Return the [x, y] coordinate for the center point of the cell that contains the specified text.  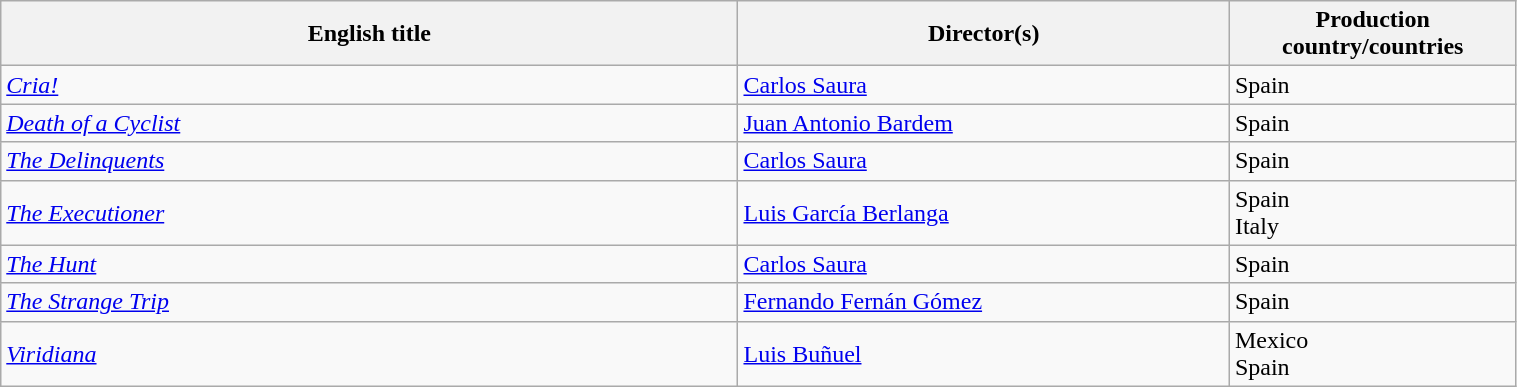
Death of a Cyclist [370, 123]
SpainItaly [1372, 212]
Fernando Fernán Gómez [984, 302]
Viridiana [370, 354]
The Delinquents [370, 161]
The Strange Trip [370, 302]
The Hunt [370, 264]
Luis Buñuel [984, 354]
Production country/countries [1372, 34]
Cria! [370, 85]
Juan Antonio Bardem [984, 123]
Luis García Berlanga [984, 212]
English title [370, 34]
The Executioner [370, 212]
MexicoSpain [1372, 354]
Director(s) [984, 34]
